Provide the [X, Y] coordinate of the cell's center where the given text is located.  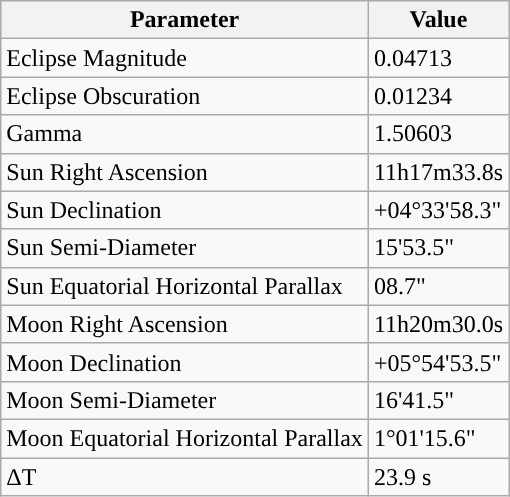
Eclipse Obscuration [185, 96]
Moon Declination [185, 362]
+05°54'53.5" [438, 362]
Gamma [185, 134]
11h17m33.8s [438, 172]
11h20m30.0s [438, 324]
1.50603 [438, 134]
ΔT [185, 477]
15'53.5" [438, 248]
Moon Right Ascension [185, 324]
Parameter [185, 20]
23.9 s [438, 477]
1°01'15.6" [438, 438]
Sun Right Ascension [185, 172]
Sun Declination [185, 210]
0.04713 [438, 58]
Value [438, 20]
Sun Equatorial Horizontal Parallax [185, 286]
Moon Semi-Diameter [185, 400]
Moon Equatorial Horizontal Parallax [185, 438]
Eclipse Magnitude [185, 58]
0.01234 [438, 96]
08.7" [438, 286]
+04°33'58.3" [438, 210]
16'41.5" [438, 400]
Sun Semi-Diameter [185, 248]
